Find where the given text appears and provide that cell's center as [X, Y] coordinate. 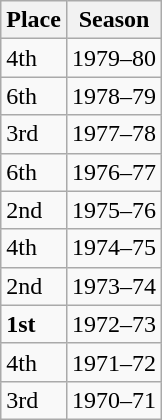
1977–78 [114, 134]
1973–74 [114, 286]
1976–77 [114, 172]
1974–75 [114, 248]
Season [114, 20]
1972–73 [114, 324]
1st [34, 324]
1979–80 [114, 58]
1975–76 [114, 210]
1971–72 [114, 362]
1970–71 [114, 400]
1978–79 [114, 96]
Place [34, 20]
